Capture the cell that displays the provided text and extract its [X, Y] central coordinate. 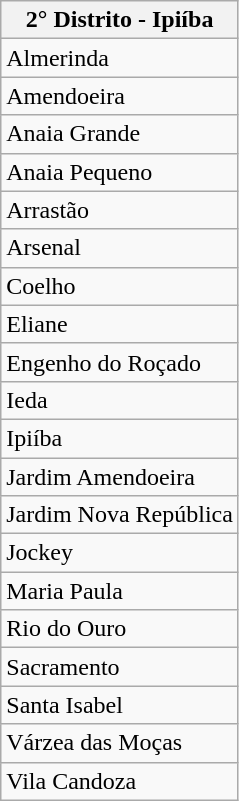
Santa Isabel [120, 705]
Rio do Ouro [120, 629]
Amendoeira [120, 96]
Jardim Nova República [120, 515]
Arsenal [120, 248]
Sacramento [120, 667]
Arrastão [120, 210]
Coelho [120, 286]
Várzea das Moças [120, 743]
Ieda [120, 400]
Eliane [120, 324]
Ipiíba [120, 438]
Anaia Grande [120, 134]
Engenho do Roçado [120, 362]
Vila Candoza [120, 781]
Jardim Amendoeira [120, 477]
2° Distrito - Ipiíba [120, 20]
Jockey [120, 553]
Anaia Pequeno [120, 172]
Maria Paula [120, 591]
Almerinda [120, 58]
